Locate the cell with the specified text and output its (X, Y) center coordinate. 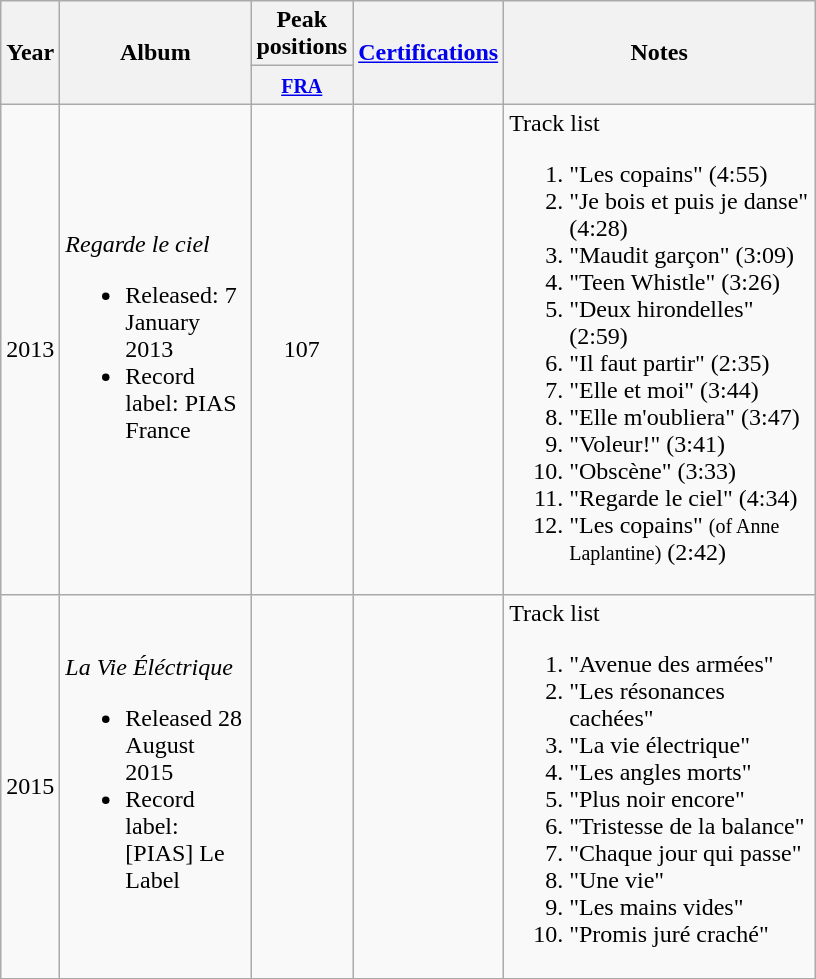
Year (30, 52)
Notes (660, 52)
Certifications (428, 52)
FRA (302, 85)
107 (302, 350)
2013 (30, 350)
2015 (30, 786)
Album (156, 52)
La Vie Éléctrique Released 28 August 2015Record label: [PIAS] Le Label (156, 786)
Peak positions (302, 34)
Regarde le cielReleased: 7 January 2013Record label: PIAS France (156, 350)
